Provide the [x, y] coordinate of the cell's center where the given text is located.  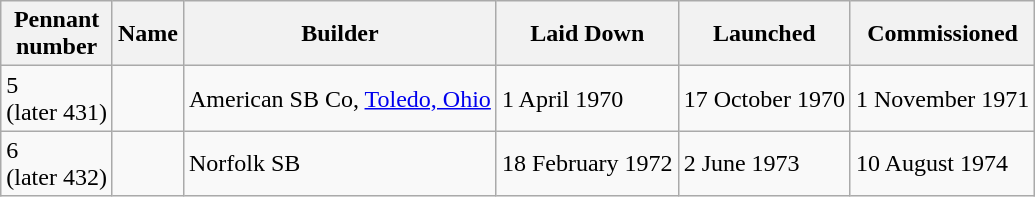
1 November 1971 [942, 98]
18 February 1972 [587, 164]
5(later 431) [57, 98]
Commissioned [942, 34]
American SB Co, Toledo, Ohio [340, 98]
6(later 432) [57, 164]
Laid Down [587, 34]
Builder [340, 34]
Norfolk SB [340, 164]
Pennant number [57, 34]
Name [148, 34]
2 June 1973 [764, 164]
17 October 1970 [764, 98]
1 April 1970 [587, 98]
Launched [764, 34]
10 August 1974 [942, 164]
